Provide the [x, y] coordinate of the cell's center where the given text is located.  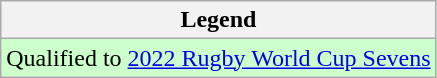
Qualified to 2022 Rugby World Cup Sevens [218, 58]
Legend [218, 20]
